Pinpoint the cell where the given text exists, returning its (x, y) midpoint coordinate. 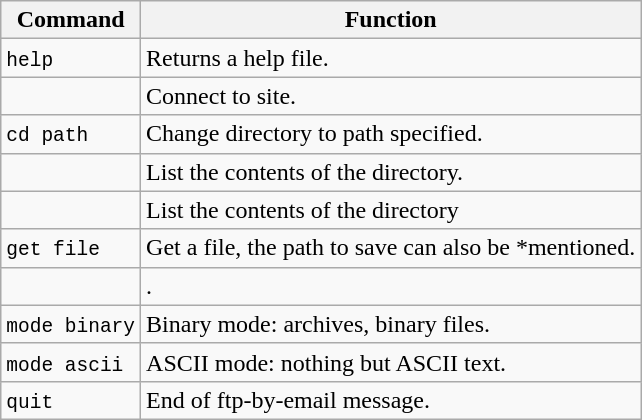
quit (71, 400)
List the contents of the directory. (391, 172)
get file (71, 248)
List the contents of the directory (391, 210)
mode ascii (71, 362)
Change directory to path specified. (391, 134)
Connect to site. (391, 96)
ASCII mode: nothing but ASCII text. (391, 362)
Command (71, 20)
Binary mode: archives, binary files. (391, 324)
. (391, 286)
cd path (71, 134)
Function (391, 20)
Returns a help file. (391, 58)
Get a file, the path to save can also be *mentioned. (391, 248)
mode binary (71, 324)
End of ftp-by-email message. (391, 400)
help (71, 58)
